Detect which cell encompasses the target text, then output its (x, y) center coordinate. 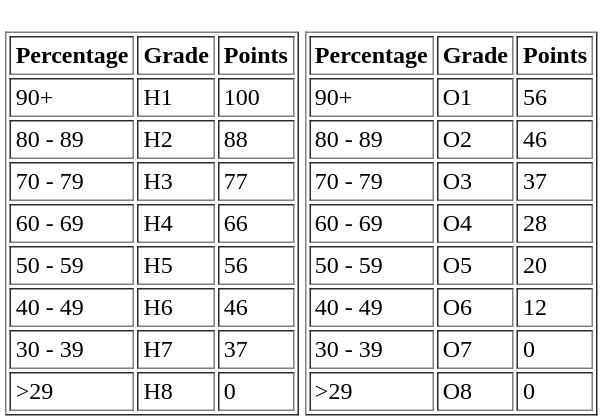
O4 (476, 224)
100 (256, 98)
66 (256, 224)
Percentage Grade Points 90+ H1 100 80 - 89 H2 88 70 - 79 H3 77 60 - 69 H4 66 50 - 59 H5 56 40 - 49 H6 46 30 - 39 H7 37 >29 H8 0 (152, 210)
O7 (476, 350)
H1 (176, 98)
H7 (176, 350)
O6 (476, 308)
H6 (176, 308)
28 (555, 224)
12 (555, 308)
O3 (476, 182)
H8 (176, 392)
20 (555, 266)
H5 (176, 266)
H3 (176, 182)
O2 (476, 140)
H4 (176, 224)
O1 (476, 98)
77 (256, 182)
Percentage Grade Points 90+ O1 56 80 - 89 O2 46 70 - 79 O3 37 60 - 69 O4 28 50 - 59 O5 20 40 - 49 O6 12 30 - 39 O7 0 >29 O8 0 (451, 210)
O5 (476, 266)
88 (256, 140)
H2 (176, 140)
O8 (476, 392)
